From the cell containing the given text, extract its center point as [X, Y] coordinate. 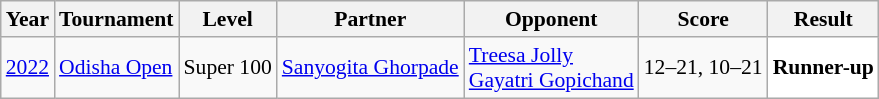
12–21, 10–21 [704, 68]
Treesa Jolly Gayatri Gopichand [552, 68]
2022 [28, 68]
Score [704, 19]
Year [28, 19]
Tournament [116, 19]
Sanyogita Ghorpade [370, 68]
Runner-up [824, 68]
Super 100 [228, 68]
Partner [370, 19]
Odisha Open [116, 68]
Level [228, 19]
Result [824, 19]
Opponent [552, 19]
